Extract the (X, Y) coordinate from the center of the cell holding the provided text.  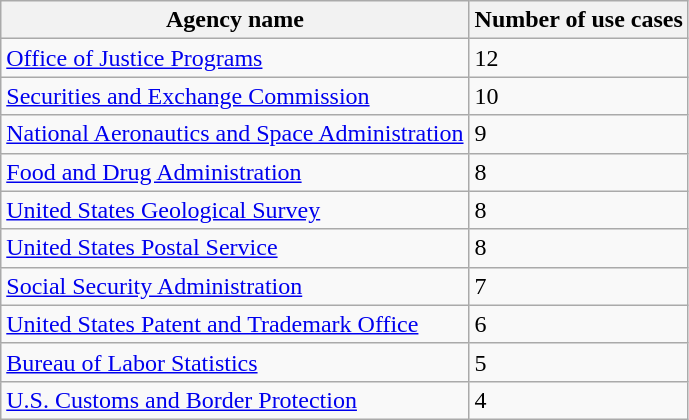
United States Geological Survey (235, 210)
National Aeronautics and Space Administration (235, 134)
9 (578, 134)
4 (578, 400)
U.S. Customs and Border Protection (235, 400)
Social Security Administration (235, 286)
10 (578, 96)
Agency name (235, 20)
Securities and Exchange Commission (235, 96)
7 (578, 286)
United States Patent and Trademark Office (235, 324)
5 (578, 362)
Office of Justice Programs (235, 58)
6 (578, 324)
Number of use cases (578, 20)
United States Postal Service (235, 248)
12 (578, 58)
Bureau of Labor Statistics (235, 362)
Food and Drug Administration (235, 172)
